Extract the [x, y] coordinate from the center of the cell holding the provided text.  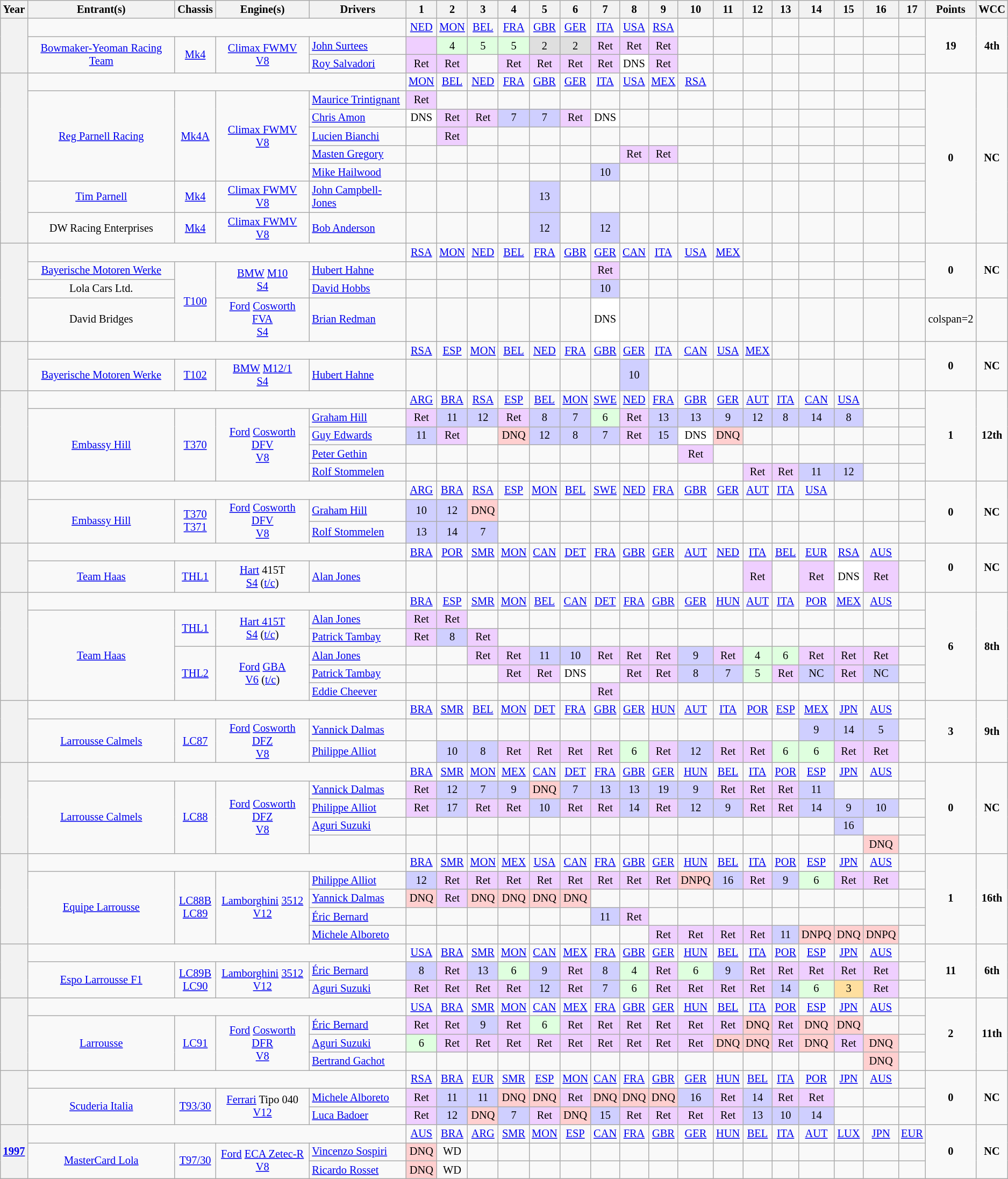
Masten Gregory [358, 154]
Lucien Bianchi [358, 136]
Larrousse [101, 1043]
Ferrari Tipo 040V12 [262, 1106]
Equipe Larrousse [101, 908]
Ricardo Rosset [358, 1170]
Year [14, 9]
Tim Parnell [101, 197]
Peter Gethin [358, 454]
John Campbell-Jones [358, 197]
Bowmaker-Yeoman Racing Team [101, 55]
THL2 [195, 673]
Guy Edwards [358, 435]
9th [992, 731]
Espo Larrousse F1 [101, 980]
8th [992, 646]
Mk4A [195, 136]
11th [992, 1034]
Luca Badoer [358, 1116]
Lola Cars Ltd. [101, 289]
Bertrand Gachot [358, 1061]
4th [992, 45]
Maurice Trintignant [358, 100]
Scuderia Italia [101, 1106]
LC88BLC89 [195, 908]
LC88 [195, 817]
Mike Hailwood [358, 172]
WCC [992, 9]
Drivers [358, 9]
Chassis [195, 9]
T93/30 [195, 1106]
David Bridges [101, 319]
Brian Redman [358, 319]
colspan=2 [951, 319]
LC91 [195, 1043]
Points [951, 9]
Entrant(s) [101, 9]
Ford Cosworth DFRV8 [262, 1043]
Vincenzo Sospiri [358, 1152]
Ford Cosworth FVAS4 [262, 319]
12th [992, 435]
Ford ECA Zetec-RV8 [262, 1160]
16th [992, 898]
BMW M12/1S4 [262, 375]
Eddie Cheever [358, 691]
T100 [195, 301]
T102 [195, 375]
DW Racing Enterprises [101, 228]
David Hobbs [358, 289]
Bob Anderson [358, 228]
BMW M10S4 [262, 280]
Engine(s) [262, 9]
Roy Salvadori [358, 63]
John Surtees [358, 46]
T97/30 [195, 1160]
LUX [848, 1133]
T370T371 [195, 521]
LC87 [195, 741]
Reg Parnell Racing [101, 136]
T370 [195, 445]
Chris Amon [358, 118]
Ford GBAV6 (t/c) [262, 673]
1997 [14, 1152]
LC89BLC90 [195, 980]
6th [992, 971]
MasterCard Lola [101, 1160]
